Detect which cell encompasses the target text, then output its [x, y] center coordinate. 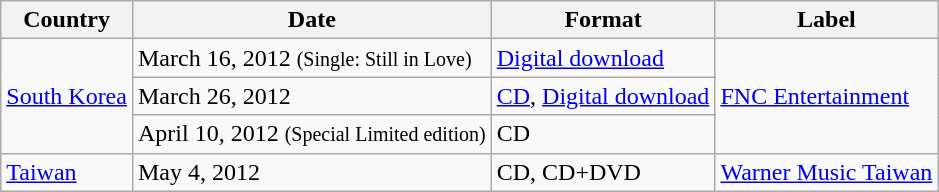
CD, Digital download [603, 96]
Digital download [603, 58]
May 4, 2012 [312, 172]
March 26, 2012 [312, 96]
Format [603, 20]
Date [312, 20]
CD [603, 134]
Taiwan [67, 172]
April 10, 2012 (Special Limited edition) [312, 134]
Country [67, 20]
Warner Music Taiwan [826, 172]
March 16, 2012 (Single: Still in Love) [312, 58]
South Korea [67, 96]
FNC Entertainment [826, 96]
CD, CD+DVD [603, 172]
Label [826, 20]
